Identify which cell holds the provided text, then report its [X, Y] central coordinate. 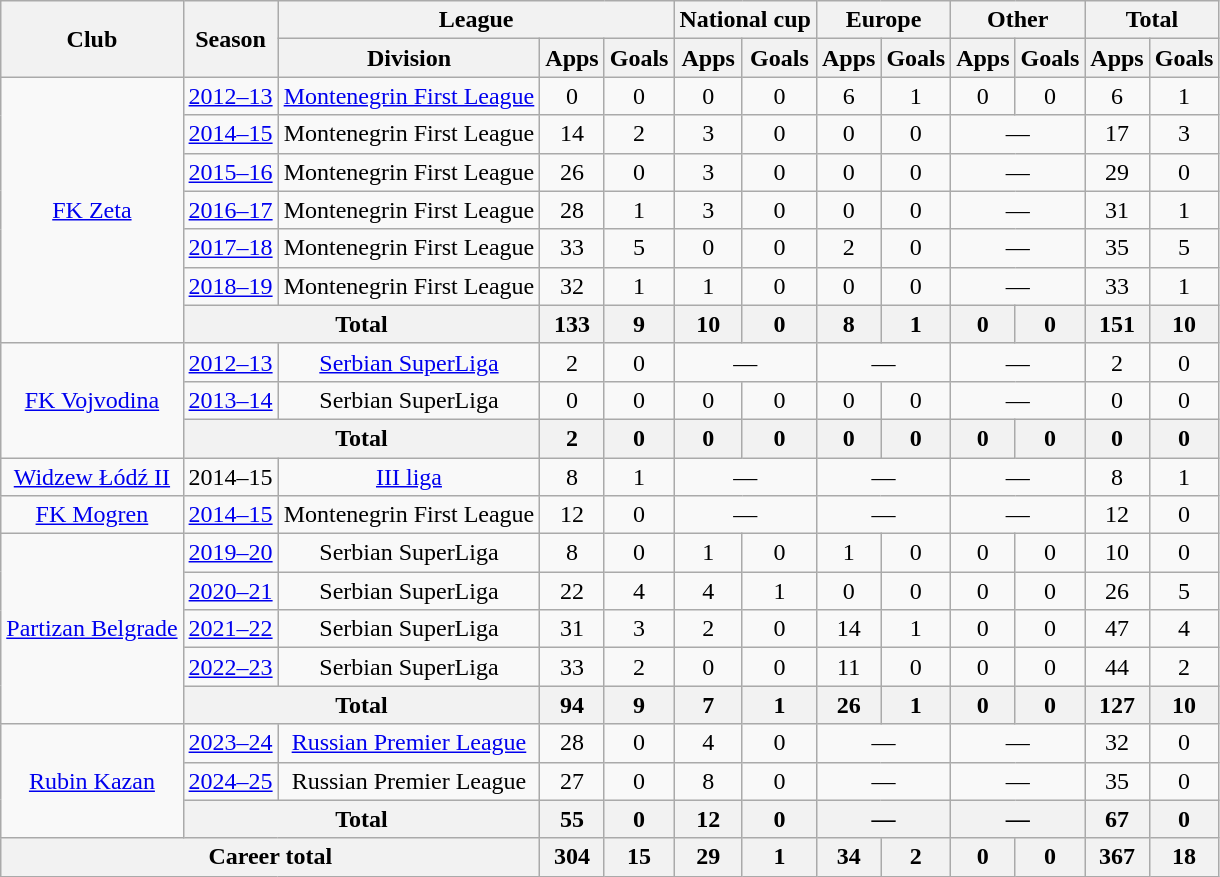
17 [1117, 134]
367 [1117, 857]
Partizan Belgrade [92, 629]
2021–22 [230, 629]
2022–23 [230, 667]
Club [92, 39]
47 [1117, 629]
Season [230, 39]
2024–25 [230, 781]
2015–16 [230, 172]
Division [409, 58]
18 [1184, 857]
55 [572, 819]
Widzew Łódź II [92, 477]
FK Mogren [92, 515]
FK Vojvodina [92, 400]
22 [572, 591]
133 [572, 324]
304 [572, 857]
Career total [270, 857]
III liga [409, 477]
27 [572, 781]
2019–20 [230, 553]
34 [848, 857]
67 [1117, 819]
94 [572, 705]
National cup [745, 20]
2023–24 [230, 743]
2018–19 [230, 286]
Europe [883, 20]
Rubin Kazan [92, 781]
FK Zeta [92, 210]
151 [1117, 324]
2013–14 [230, 400]
League [476, 20]
2017–18 [230, 248]
127 [1117, 705]
Other [1018, 20]
15 [639, 857]
11 [848, 667]
2016–17 [230, 210]
44 [1117, 667]
7 [708, 705]
2020–21 [230, 591]
